Return the (X, Y) coordinate for the center point of the cell that contains the specified text.  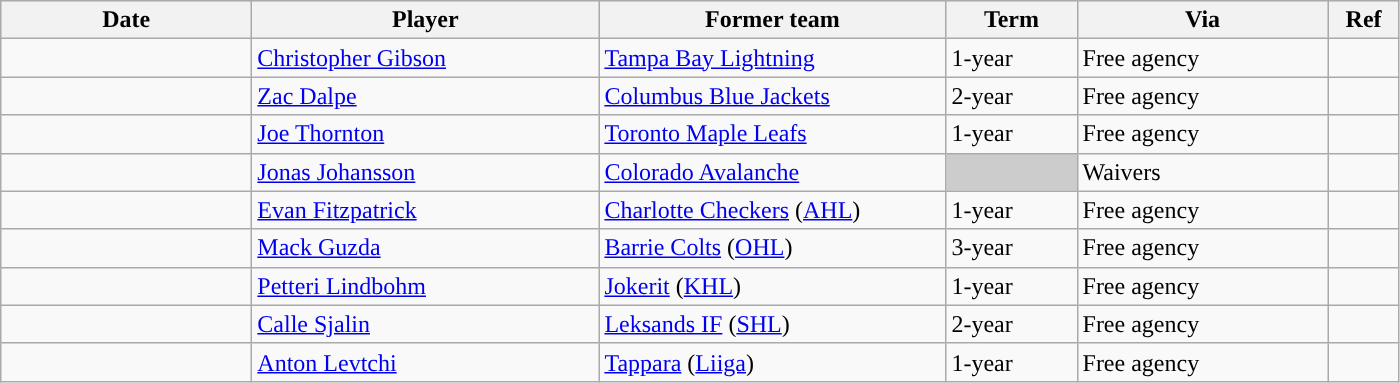
Colorado Avalanche (772, 172)
Player (426, 20)
3-year (1012, 248)
Toronto Maple Leafs (772, 134)
Columbus Blue Jackets (772, 96)
Zac Dalpe (426, 96)
Anton Levtchi (426, 362)
Waivers (1202, 172)
Leksands IF (SHL) (772, 324)
Joe Thornton (426, 134)
Date (126, 20)
Barrie Colts (OHL) (772, 248)
Tappara (Liiga) (772, 362)
Evan Fitzpatrick (426, 210)
Former team (772, 20)
Petteri Lindbohm (426, 286)
Ref (1364, 20)
Jonas Johansson (426, 172)
Term (1012, 20)
Jokerit (KHL) (772, 286)
Charlotte Checkers (AHL) (772, 210)
Tampa Bay Lightning (772, 58)
Via (1202, 20)
Calle Sjalin (426, 324)
Christopher Gibson (426, 58)
Mack Guzda (426, 248)
